Return the [X, Y] coordinate for the center point of the cell that contains the specified text.  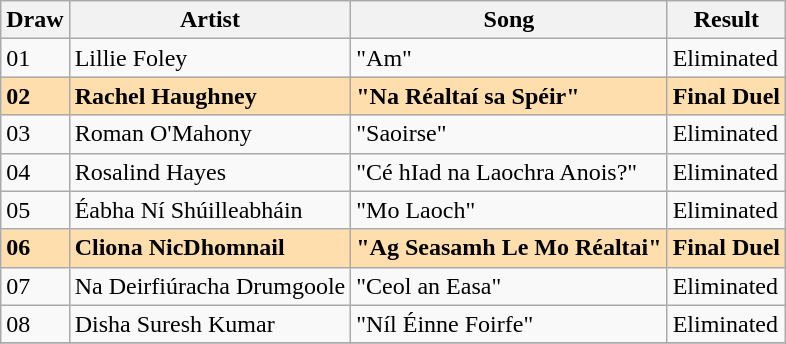
Na Deirfiúracha Drumgoole [210, 286]
"Ag Seasamh Le Mo Réaltai" [509, 248]
04 [35, 172]
03 [35, 134]
Cliona NicDhomnail [210, 248]
06 [35, 248]
"Mo Laoch" [509, 210]
Roman O'Mahony [210, 134]
"Saoirse" [509, 134]
08 [35, 324]
"Ceol an Easa" [509, 286]
Éabha Ní Shúilleabháin [210, 210]
02 [35, 96]
Artist [210, 20]
Result [726, 20]
05 [35, 210]
"Níl Éinne Foirfe" [509, 324]
Disha Suresh Kumar [210, 324]
07 [35, 286]
"Na Réaltaí sa Spéir" [509, 96]
"Am" [509, 58]
Rachel Haughney [210, 96]
Lillie Foley [210, 58]
01 [35, 58]
Draw [35, 20]
Song [509, 20]
"Cé hIad na Laochra Anois?" [509, 172]
Rosalind Hayes [210, 172]
